Extract the [x, y] coordinate from the center of the cell holding the provided text.  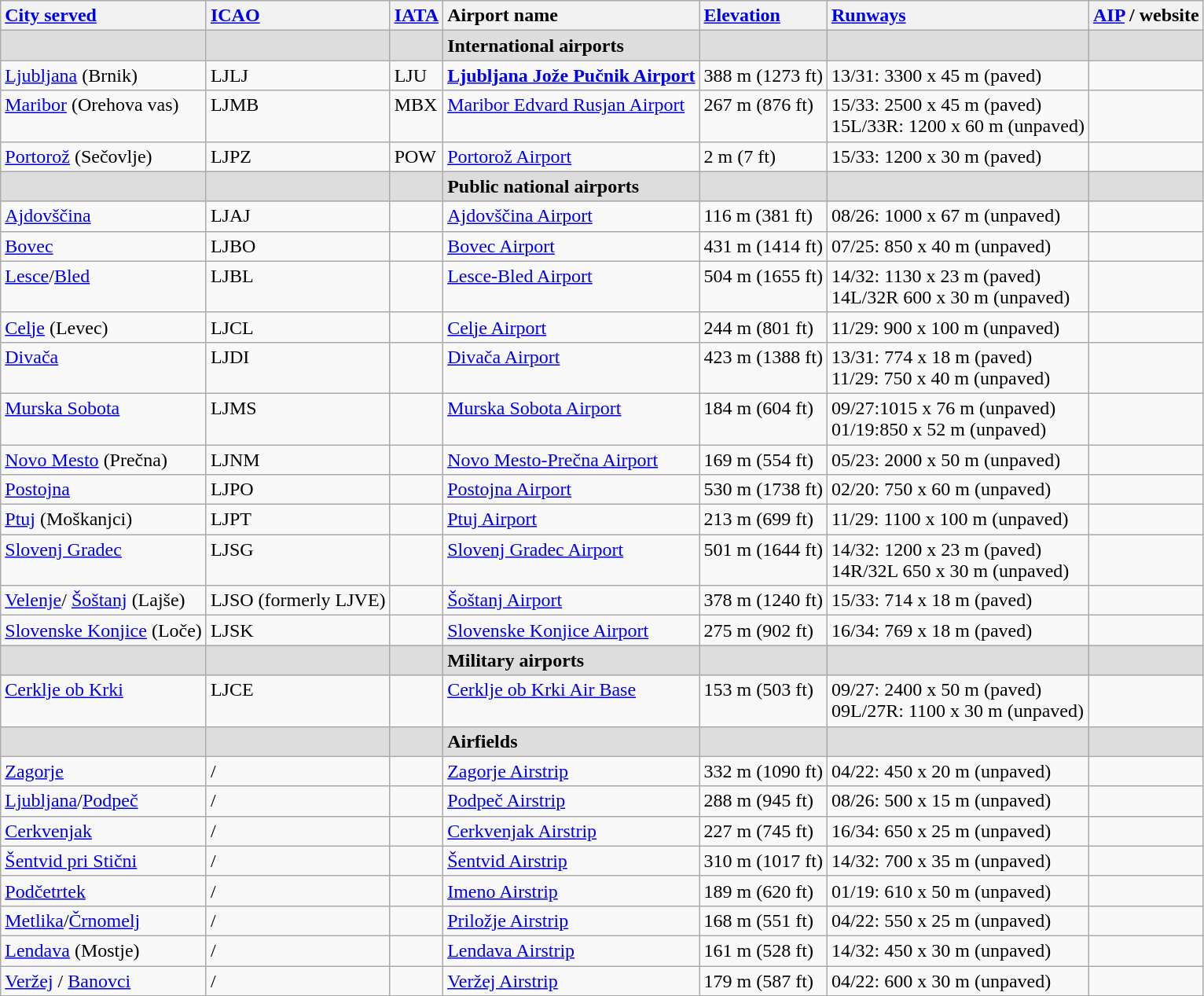
Postojna Airport [571, 490]
Elevation [763, 16]
POW [417, 156]
Cerklje ob Krki Air Base [571, 701]
Divača Airport [571, 368]
07/25: 850 x 40 m (unpaved) [957, 246]
Runways [957, 16]
213 m (699 ft) [763, 520]
14/32: 700 x 35 m (unpaved) [957, 861]
Ajdovščina [104, 216]
179 m (587 ft) [763, 980]
Podčetrtek [104, 891]
Public national airports [571, 186]
13/31: 3300 x 45 m (paved) [957, 75]
Portorož (Sečovlje) [104, 156]
IATA [417, 16]
Metlika/Črnomelj [104, 921]
Cerkvenjak Airstrip [571, 831]
LJCL [298, 327]
04/22: 550 x 25 m (unpaved) [957, 921]
Maribor (Orehova vas) [104, 116]
431 m (1414 ft) [763, 246]
Murska Sobota [104, 418]
288 m (945 ft) [763, 801]
310 m (1017 ft) [763, 861]
378 m (1240 ft) [763, 601]
Portorož Airport [571, 156]
275 m (902 ft) [763, 630]
Airfields [571, 741]
Bovec Airport [571, 246]
227 m (745 ft) [763, 831]
Podpeč Airstrip [571, 801]
169 m (554 ft) [763, 460]
161 m (528 ft) [763, 950]
AIP / website [1146, 16]
168 m (551 ft) [763, 921]
Cerklje ob Krki [104, 701]
International airports [571, 46]
Ptuj Airport [571, 520]
LJSG [298, 560]
Imeno Airstrip [571, 891]
09/27: 2400 x 50 m (paved) 09L/27R: 1100 x 30 m (unpaved) [957, 701]
LJMB [298, 116]
15/33: 1200 x 30 m (paved) [957, 156]
Ljubljana/Podpeč [104, 801]
Slovenj Gradec Airport [571, 560]
Šentvid pri Stični [104, 861]
LJBO [298, 246]
MBX [417, 116]
LJPZ [298, 156]
LJPO [298, 490]
189 m (620 ft) [763, 891]
423 m (1388 ft) [763, 368]
11/29: 1100 x 100 m (unpaved) [957, 520]
LJCE [298, 701]
Bovec [104, 246]
04/22: 450 x 20 m (unpaved) [957, 771]
Military airports [571, 660]
332 m (1090 ft) [763, 771]
05/23: 2000 x 50 m (unpaved) [957, 460]
267 m (876 ft) [763, 116]
Divača [104, 368]
Maribor Edvard Rusjan Airport [571, 116]
Zagorje Airstrip [571, 771]
01/19: 610 x 50 m (unpaved) [957, 891]
14/32: 1130 x 23 m (paved) 14L/32R 600 x 30 m (unpaved) [957, 286]
Novo Mesto (Prečna) [104, 460]
153 m (503 ft) [763, 701]
Veržej Airstrip [571, 980]
11/29: 900 x 100 m (unpaved) [957, 327]
14/32: 450 x 30 m (unpaved) [957, 950]
Lesce-Bled Airport [571, 286]
02/20: 750 x 60 m (unpaved) [957, 490]
LJNM [298, 460]
LJU [417, 75]
530 m (1738 ft) [763, 490]
08/26: 1000 x 67 m (unpaved) [957, 216]
Ajdovščina Airport [571, 216]
Lendava Airstrip [571, 950]
244 m (801 ft) [763, 327]
15/33: 2500 x 45 m (paved) 15L/33R: 1200 x 60 m (unpaved) [957, 116]
LJSK [298, 630]
04/22: 600 x 30 m (unpaved) [957, 980]
08/26: 500 x 15 m (unpaved) [957, 801]
13/31: 774 x 18 m (paved) 11/29: 750 x 40 m (unpaved) [957, 368]
09/27:1015 x 76 m (unpaved) 01/19:850 x 52 m (unpaved) [957, 418]
Lendava (Mostje) [104, 950]
Airport name [571, 16]
184 m (604 ft) [763, 418]
Šentvid Airstrip [571, 861]
Celje Airport [571, 327]
Veržej / Banovci [104, 980]
501 m (1644 ft) [763, 560]
Ljubljana Jože Pučnik Airport [571, 75]
Slovenj Gradec [104, 560]
Lesce/Bled [104, 286]
Velenje/ Šoštanj (Lajše) [104, 601]
LJLJ [298, 75]
116 m (381 ft) [763, 216]
Priložje Airstrip [571, 921]
Celje (Levec) [104, 327]
Murska Sobota Airport [571, 418]
14/32: 1200 x 23 m (paved) 14R/32L 650 x 30 m (unpaved) [957, 560]
Ljubljana (Brnik) [104, 75]
LJPT [298, 520]
LJAJ [298, 216]
Novo Mesto-Prečna Airport [571, 460]
388 m (1273 ft) [763, 75]
504 m (1655 ft) [763, 286]
Šoštanj Airport [571, 601]
ICAO [298, 16]
15/33: 714 x 18 m (paved) [957, 601]
Slovenske Konjice Airport [571, 630]
LJMS [298, 418]
LJBL [298, 286]
LJDI [298, 368]
16/34: 769 x 18 m (paved) [957, 630]
Postojna [104, 490]
Slovenske Konjice (Loče) [104, 630]
Zagorje [104, 771]
16/34: 650 x 25 m (unpaved) [957, 831]
City served [104, 16]
Ptuj (Moškanjci) [104, 520]
Cerkvenjak [104, 831]
LJSO (formerly LJVE) [298, 601]
2 m (7 ft) [763, 156]
